Detect which cell encompasses the target text, then output its (X, Y) center coordinate. 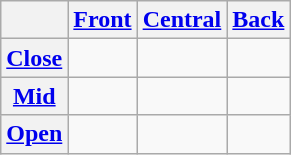
Central (182, 20)
Close (34, 58)
Open (34, 134)
Mid (34, 96)
Front (102, 20)
Back (258, 20)
